Search for the cell housing the specified text and yield its [X, Y] center coordinate. 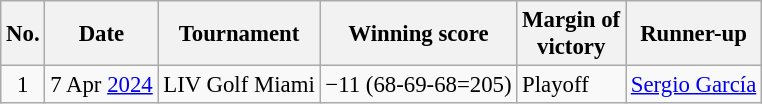
1 [23, 85]
Winning score [418, 34]
Playoff [572, 85]
−11 (68-69-68=205) [418, 85]
Tournament [239, 34]
LIV Golf Miami [239, 85]
Date [102, 34]
Sergio García [694, 85]
No. [23, 34]
Runner-up [694, 34]
7 Apr 2024 [102, 85]
Margin ofvictory [572, 34]
